Capture the cell that displays the provided text and extract its (X, Y) central coordinate. 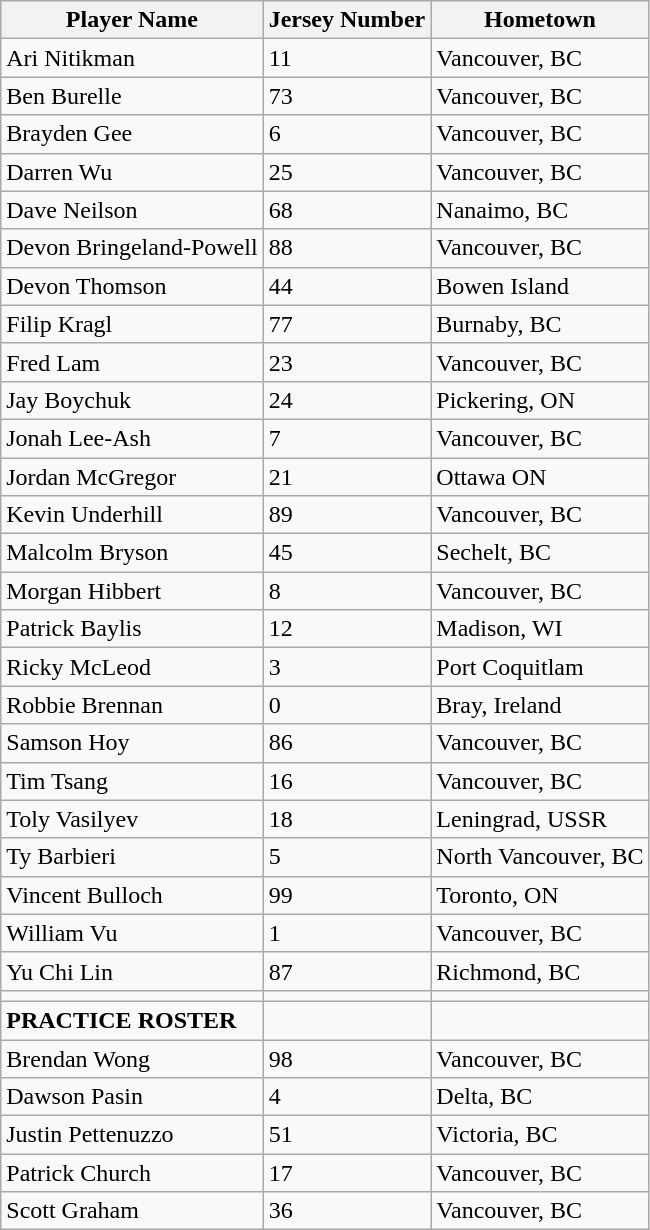
Morgan Hibbert (132, 591)
5 (347, 857)
68 (347, 210)
William Vu (132, 933)
Madison, WI (540, 629)
Patrick Church (132, 1173)
Delta, BC (540, 1097)
Victoria, BC (540, 1135)
0 (347, 705)
77 (347, 324)
Dawson Pasin (132, 1097)
88 (347, 248)
Ottawa ON (540, 477)
Darren Wu (132, 172)
17 (347, 1173)
Hometown (540, 20)
Toly Vasilyev (132, 819)
99 (347, 895)
6 (347, 134)
Yu Chi Lin (132, 971)
16 (347, 781)
Ty Barbieri (132, 857)
36 (347, 1211)
Dave Neilson (132, 210)
24 (347, 400)
Player Name (132, 20)
51 (347, 1135)
Ricky McLeod (132, 667)
Ben Burelle (132, 96)
11 (347, 58)
4 (347, 1097)
86 (347, 743)
Leningrad, USSR (540, 819)
89 (347, 515)
1 (347, 933)
Devon Bringeland-Powell (132, 248)
3 (347, 667)
Tim Tsang (132, 781)
Vincent Bulloch (132, 895)
Bowen Island (540, 286)
Burnaby, BC (540, 324)
Sechelt, BC (540, 553)
87 (347, 971)
Pickering, ON (540, 400)
Jonah Lee-Ash (132, 438)
98 (347, 1059)
Brendan Wong (132, 1059)
Toronto, ON (540, 895)
Malcolm Bryson (132, 553)
Bray, Ireland (540, 705)
Ari Nitikman (132, 58)
8 (347, 591)
Robbie Brennan (132, 705)
Brayden Gee (132, 134)
North Vancouver, BC (540, 857)
Kevin Underhill (132, 515)
73 (347, 96)
Jersey Number (347, 20)
Samson Hoy (132, 743)
18 (347, 819)
44 (347, 286)
23 (347, 362)
Filip Kragl (132, 324)
21 (347, 477)
Jordan McGregor (132, 477)
Fred Lam (132, 362)
Patrick Baylis (132, 629)
Scott Graham (132, 1211)
Richmond, BC (540, 971)
45 (347, 553)
Port Coquitlam (540, 667)
25 (347, 172)
7 (347, 438)
Nanaimo, BC (540, 210)
Jay Boychuk (132, 400)
Devon Thomson (132, 286)
12 (347, 629)
Justin Pettenuzzo (132, 1135)
PRACTICE ROSTER (132, 1020)
